Detect which cell encompasses the target text, then output its [x, y] center coordinate. 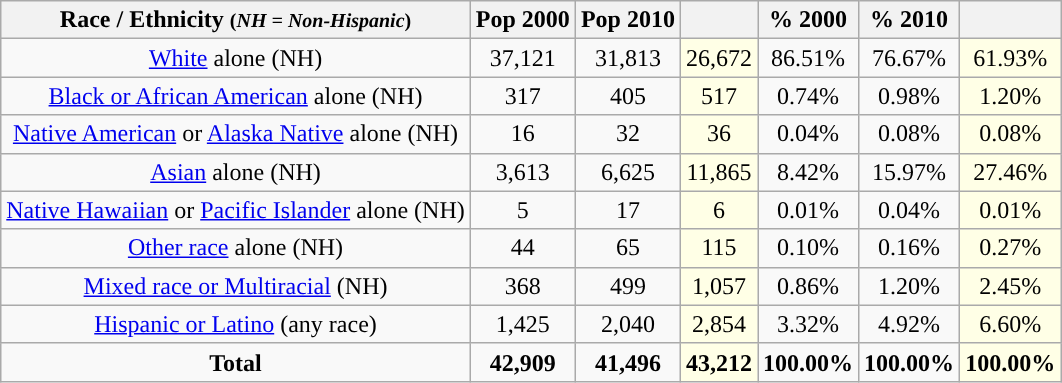
Native American or Alaska Native alone (NH) [236, 134]
Hispanic or Latino (any race) [236, 324]
17 [628, 210]
36 [718, 134]
0.10% [808, 248]
Black or African American alone (NH) [236, 96]
11,865 [718, 172]
368 [522, 286]
White alone (NH) [236, 58]
76.67% [910, 58]
6,625 [628, 172]
43,212 [718, 362]
405 [628, 96]
3.32% [808, 324]
42,909 [522, 362]
61.93% [1010, 58]
0.86% [808, 286]
16 [522, 134]
0.16% [910, 248]
Native Hawaiian or Pacific Islander alone (NH) [236, 210]
4.92% [910, 324]
86.51% [808, 58]
115 [718, 248]
0.27% [1010, 248]
26,672 [718, 58]
Pop 2010 [628, 20]
517 [718, 96]
1,425 [522, 324]
2,040 [628, 324]
41,496 [628, 362]
Pop 2000 [522, 20]
Asian alone (NH) [236, 172]
% 2000 [808, 20]
2.45% [1010, 286]
317 [522, 96]
6 [718, 210]
6.60% [1010, 324]
32 [628, 134]
31,813 [628, 58]
Race / Ethnicity (NH = Non-Hispanic) [236, 20]
1,057 [718, 286]
2,854 [718, 324]
499 [628, 286]
Total [236, 362]
27.46% [1010, 172]
% 2010 [910, 20]
5 [522, 210]
0.98% [910, 96]
0.74% [808, 96]
8.42% [808, 172]
15.97% [910, 172]
3,613 [522, 172]
44 [522, 248]
37,121 [522, 58]
Other race alone (NH) [236, 248]
65 [628, 248]
Mixed race or Multiracial (NH) [236, 286]
